Output the [x, y] coordinate of the center of the cell containing the given text.  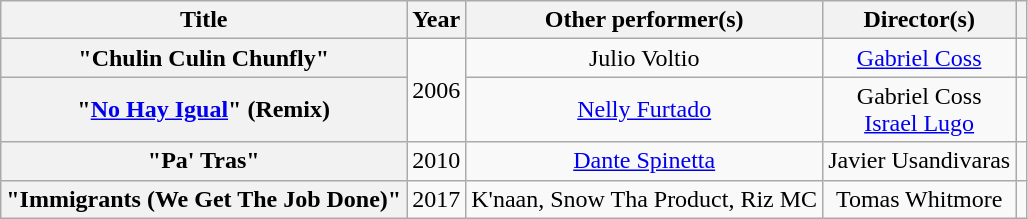
Julio Voltio [644, 58]
Javier Usandivaras [920, 161]
Year [436, 20]
2017 [436, 199]
"Pa' Tras" [204, 161]
Tomas Whitmore [920, 199]
"No Hay Igual" (Remix) [204, 110]
Title [204, 20]
Gabriel CossIsrael Lugo [920, 110]
"Chulin Culin Chunfly" [204, 58]
Director(s) [920, 20]
Nelly Furtado [644, 110]
K'naan, Snow Tha Product, Riz MC [644, 199]
2010 [436, 161]
Gabriel Coss [920, 58]
2006 [436, 90]
"Immigrants (We Get The Job Done)" [204, 199]
Other performer(s) [644, 20]
Dante Spinetta [644, 161]
